Detect which cell encompasses the target text, then output its [x, y] center coordinate. 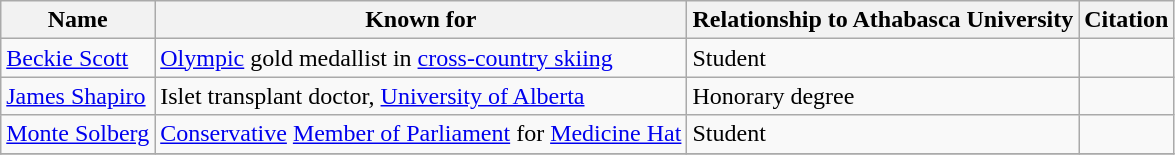
Islet transplant doctor, University of Alberta [421, 96]
Conservative Member of Parliament for Medicine Hat [421, 134]
James Shapiro [78, 96]
Beckie Scott [78, 58]
Monte Solberg [78, 134]
Citation [1126, 20]
Known for [421, 20]
Olympic gold medallist in cross-country skiing [421, 58]
Relationship to Athabasca University [883, 20]
Name [78, 20]
Honorary degree [883, 96]
